Capture the cell that displays the provided text and extract its (X, Y) central coordinate. 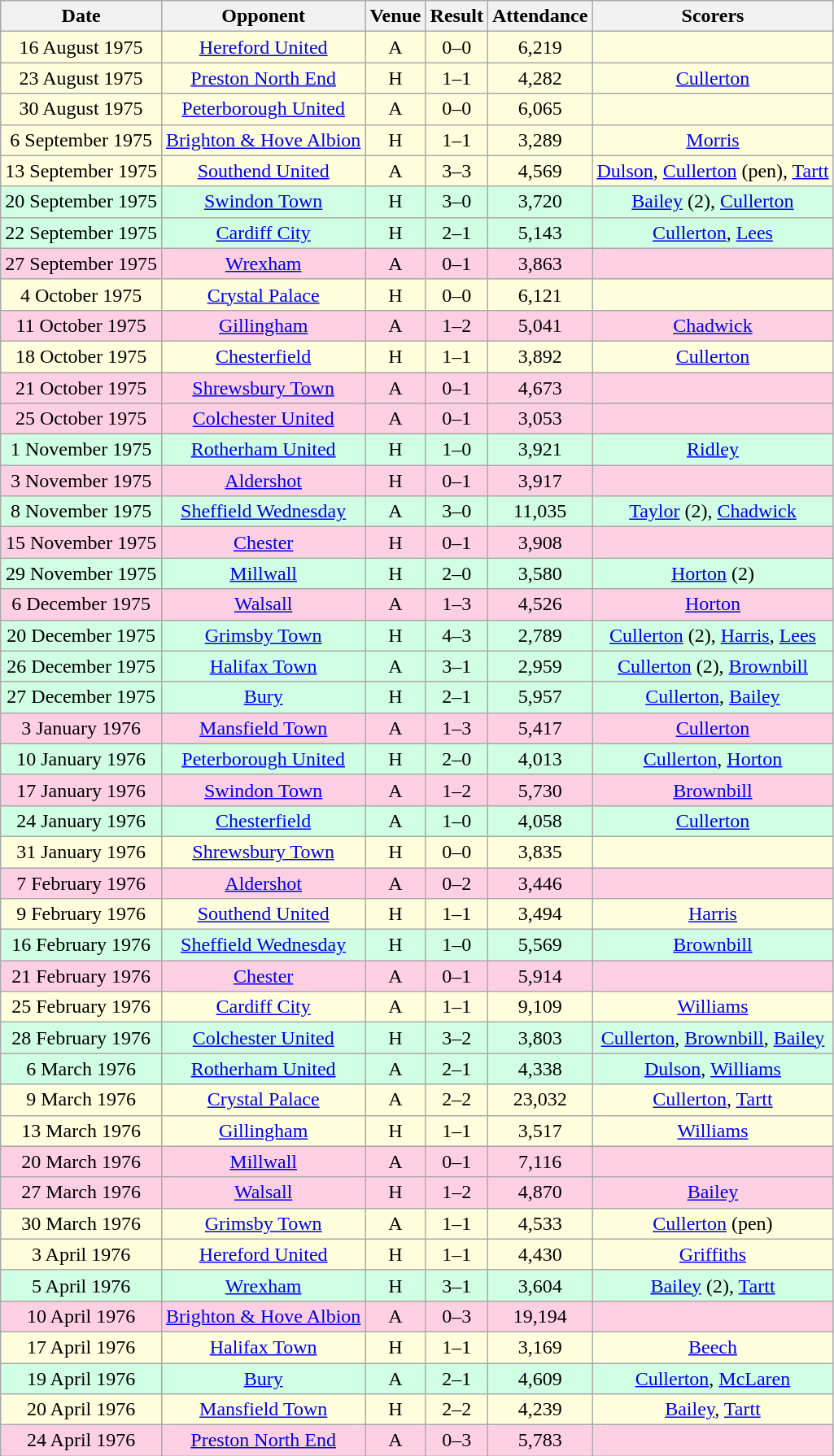
3 November 1975 (81, 481)
5,730 (539, 790)
3,604 (539, 1285)
23 August 1975 (81, 78)
Chadwick (713, 325)
3,494 (539, 914)
5,914 (539, 976)
Cullerton, McLaren (713, 1379)
Cullerton, Bailey (713, 697)
25 October 1975 (81, 419)
Cullerton, Tartt (713, 1100)
2,789 (539, 635)
Cullerton, Horton (713, 759)
15 November 1975 (81, 543)
Cullerton (pen) (713, 1223)
20 December 1975 (81, 635)
Attendance (539, 16)
Taylor (2), Chadwick (713, 512)
6,065 (539, 109)
Cullerton (2), Brownbill (713, 666)
3,580 (539, 573)
9 March 1976 (81, 1100)
5,143 (539, 233)
17 January 1976 (81, 790)
16 August 1975 (81, 47)
Venue (395, 16)
Dulson, Cullerton (pen), Tartt (713, 171)
18 October 1975 (81, 356)
17 April 1976 (81, 1347)
3,169 (539, 1347)
Beech (713, 1347)
27 March 1976 (81, 1192)
5,417 (539, 728)
20 September 1975 (81, 202)
Cullerton (2), Harris, Lees (713, 635)
3,720 (539, 202)
9 February 1976 (81, 914)
4,282 (539, 78)
4,239 (539, 1410)
24 January 1976 (81, 821)
4–3 (456, 635)
31 January 1976 (81, 852)
28 February 1976 (81, 1038)
3,835 (539, 852)
Bailey (2), Tartt (713, 1285)
Griffiths (713, 1254)
13 March 1976 (81, 1131)
3,921 (539, 450)
Ridley (713, 450)
9,109 (539, 1007)
0–2 (456, 883)
Cullerton, Brownbill, Bailey (713, 1038)
27 December 1975 (81, 697)
30 August 1975 (81, 109)
26 December 1975 (81, 666)
10 April 1976 (81, 1316)
3,892 (539, 356)
3,517 (539, 1131)
2,959 (539, 666)
24 April 1976 (81, 1441)
Horton (713, 604)
3,863 (539, 264)
5 April 1976 (81, 1285)
Bailey (2), Cullerton (713, 202)
Dulson, Williams (713, 1069)
3,289 (539, 140)
11,035 (539, 512)
Horton (2) (713, 573)
Date (81, 16)
5,041 (539, 325)
Scorers (713, 16)
5,957 (539, 697)
3–2 (456, 1038)
Morris (713, 140)
Opponent (263, 16)
4,526 (539, 604)
3 January 1976 (81, 728)
5,569 (539, 945)
29 November 1975 (81, 573)
16 February 1976 (81, 945)
7 February 1976 (81, 883)
20 March 1976 (81, 1162)
Bailey (713, 1192)
3,917 (539, 481)
6 December 1975 (81, 604)
6,121 (539, 294)
4,338 (539, 1069)
4,058 (539, 821)
11 October 1975 (81, 325)
1 November 1975 (81, 450)
4,533 (539, 1223)
Result (456, 16)
3,053 (539, 419)
20 April 1976 (81, 1410)
19,194 (539, 1316)
3,803 (539, 1038)
4,430 (539, 1254)
25 February 1976 (81, 1007)
8 November 1975 (81, 512)
23,032 (539, 1100)
Cullerton, Lees (713, 233)
4,870 (539, 1192)
19 April 1976 (81, 1379)
6,219 (539, 47)
7,116 (539, 1162)
21 February 1976 (81, 976)
3 April 1976 (81, 1254)
13 September 1975 (81, 171)
4,569 (539, 171)
6 September 1975 (81, 140)
27 September 1975 (81, 264)
10 January 1976 (81, 759)
3,446 (539, 883)
5,783 (539, 1441)
30 March 1976 (81, 1223)
4,013 (539, 759)
3–3 (456, 171)
Bailey, Tartt (713, 1410)
22 September 1975 (81, 233)
3,908 (539, 543)
4 October 1975 (81, 294)
4,609 (539, 1379)
21 October 1975 (81, 388)
Harris (713, 914)
4,673 (539, 388)
6 March 1976 (81, 1069)
